Determine the (X, Y) coordinate at the center of the cell enclosing the given text.  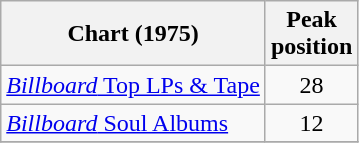
Peakposition (311, 34)
Billboard Top LPs & Tape (134, 85)
12 (311, 123)
Billboard Soul Albums (134, 123)
28 (311, 85)
Chart (1975) (134, 34)
